Extract the (x, y) coordinate from the center of the cell holding the provided text.  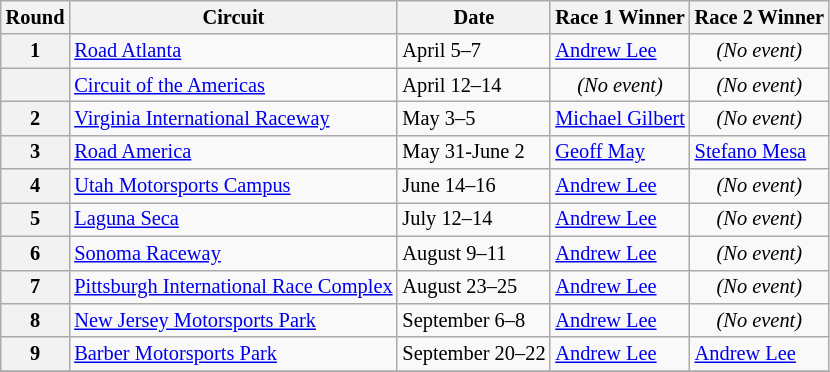
July 12–14 (474, 219)
Stefano Mesa (760, 152)
August 23–25 (474, 287)
Laguna Seca (233, 219)
April 12–14 (474, 85)
1 (36, 51)
Virginia International Raceway (233, 118)
June 14–16 (474, 186)
Sonoma Raceway (233, 253)
Pittsburgh International Race Complex (233, 287)
Round (36, 17)
May 3–5 (474, 118)
Michael Gilbert (620, 118)
9 (36, 354)
Race 1 Winner (620, 17)
May 31-June 2 (474, 152)
6 (36, 253)
Geoff May (620, 152)
September 6–8 (474, 320)
Race 2 Winner (760, 17)
April 5–7 (474, 51)
3 (36, 152)
7 (36, 287)
Circuit (233, 17)
5 (36, 219)
August 9–11 (474, 253)
2 (36, 118)
8 (36, 320)
Utah Motorsports Campus (233, 186)
New Jersey Motorsports Park (233, 320)
4 (36, 186)
Barber Motorsports Park (233, 354)
Road Atlanta (233, 51)
September 20–22 (474, 354)
Circuit of the Americas (233, 85)
Road America (233, 152)
Date (474, 17)
